Identify which cell holds the provided text, then report its [X, Y] central coordinate. 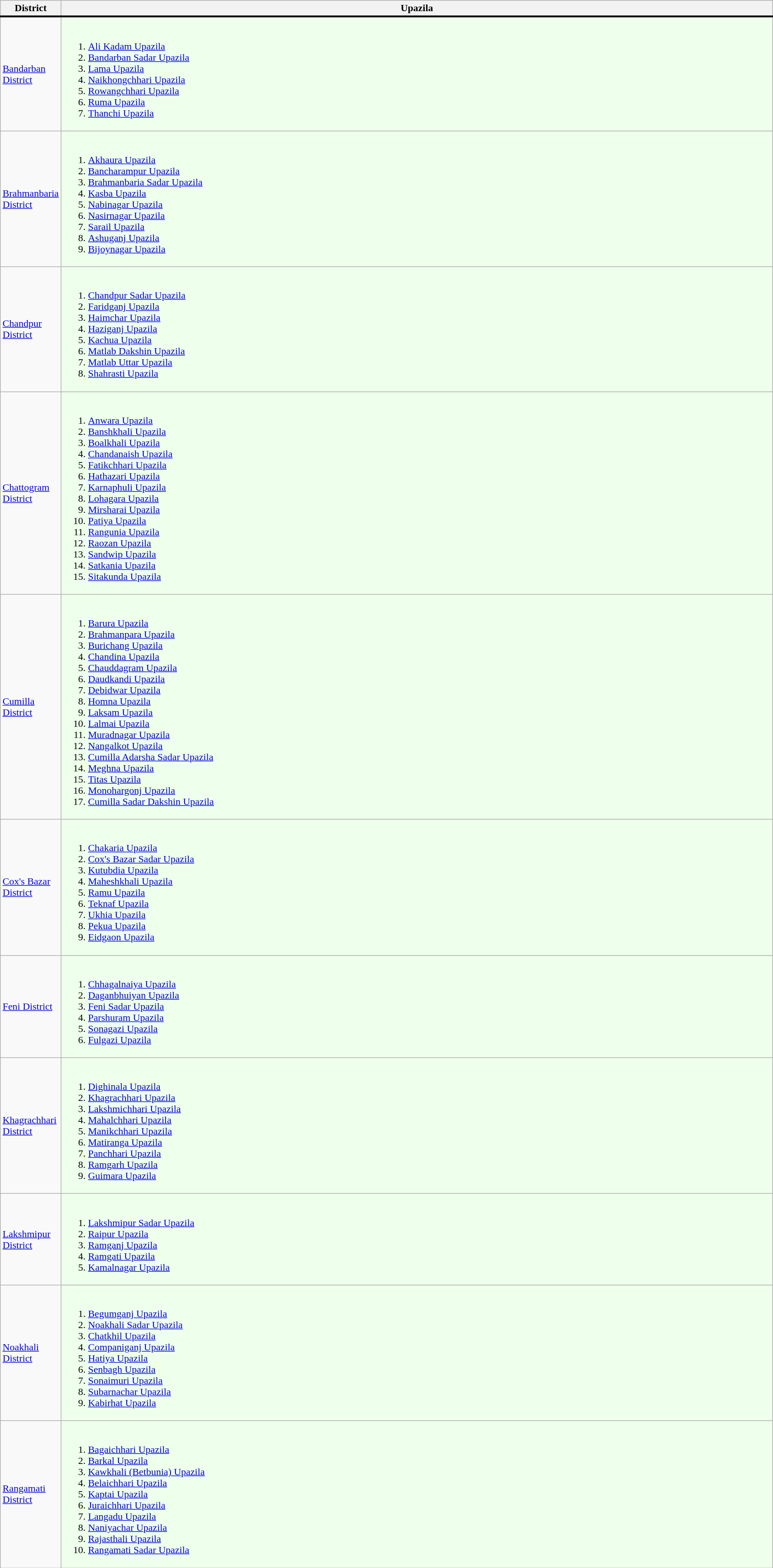
Chhagalnaiya UpazilaDaganbhuiyan UpazilaFeni Sadar UpazilaParshuram UpazilaSonagazi UpazilaFulgazi Upazila [417, 1006]
Khagrachhari District [31, 1126]
Chakaria UpazilaCox's Bazar Sadar UpazilaKutubdia UpazilaMaheshkhali UpazilaRamu UpazilaTeknaf UpazilaUkhia UpazilaPekua UpazilaEidgaon Upazila [417, 887]
District [31, 9]
Bandarban District [31, 74]
Chandpur Sadar UpazilaFaridganj UpazilaHaimchar UpazilaHaziganj UpazilaKachua UpazilaMatlab Dakshin UpazilaMatlab Uttar UpazilaShahrasti Upazila [417, 329]
Lakshmipur District [31, 1239]
Cox's Bazar District [31, 887]
Rangamati District [31, 1494]
Brahmanbaria District [31, 199]
Noakhali District [31, 1353]
Chandpur District [31, 329]
Upazila [417, 9]
Cumilla District [31, 707]
Lakshmipur Sadar UpazilaRaipur UpazilaRamganj UpazilaRamgati UpazilaKamalnagar Upazila [417, 1239]
Ali Kadam UpazilaBandarban Sadar UpazilaLama UpazilaNaikhongchhari UpazilaRowangchhari UpazilaRuma UpazilaThanchi Upazila [417, 74]
Feni District [31, 1006]
Chattogram District [31, 493]
